Search for the cell housing the specified text and yield its (x, y) center coordinate. 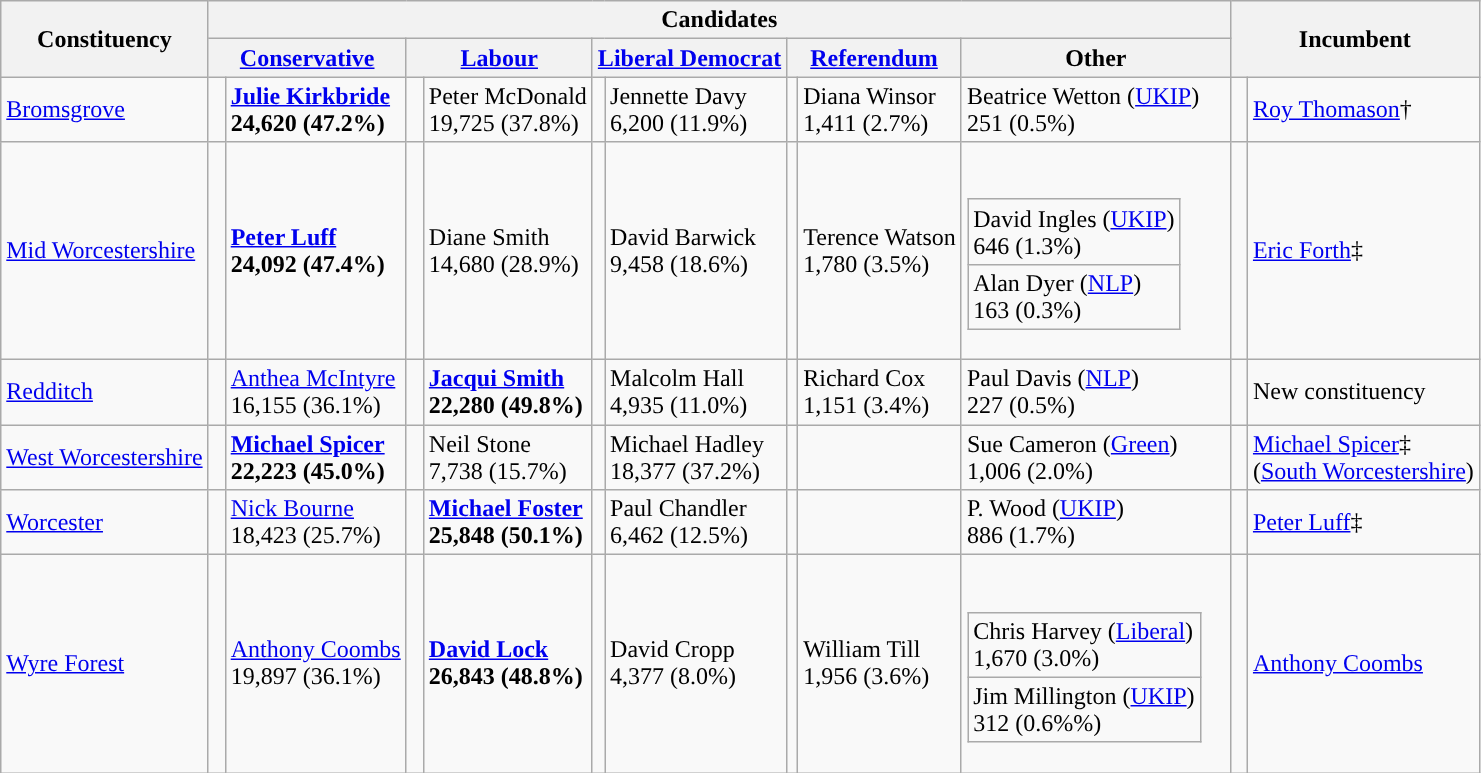
West Worcestershire (104, 458)
William Till1,956 (3.6%) (880, 664)
Sue Cameron (Green)1,006 (2.0%) (1096, 458)
Labour (499, 58)
Redditch (104, 392)
Jennette Davy6,200 (11.9%) (696, 110)
Chris Harvey (Liberal)1,670 (3.0%) (1084, 644)
Anthony Coombs19,897 (36.1%) (316, 664)
David Barwick9,458 (18.6%) (696, 251)
Candidates (719, 20)
Referendum (874, 58)
Julie Kirkbride24,620 (47.2%) (316, 110)
Chris Harvey (Liberal)1,670 (3.0%) Jim Millington (UKIP)312 (0.6%%) (1096, 664)
Eric Forth‡ (1363, 251)
Other (1096, 58)
Paul Chandler6,462 (12.5%) (696, 522)
Richard Cox1,151 (3.4%) (880, 392)
David Ingles (UKIP)646 (1.3%) Alan Dyer (NLP)163 (0.3%) (1096, 251)
Terence Watson1,780 (3.5%) (880, 251)
Michael Spicer‡(South Worcestershire) (1363, 458)
Worcester (104, 522)
David Lock26,843 (48.8%) (508, 664)
Neil Stone7,738 (15.7%) (508, 458)
Peter Luff24,092 (47.4%) (316, 251)
Michael Hadley18,377 (37.2%) (696, 458)
Peter Luff‡ (1363, 522)
David Cropp4,377 (8.0%) (696, 664)
Jacqui Smith22,280 (49.8%) (508, 392)
Diana Winsor1,411 (2.7%) (880, 110)
Constituency (104, 39)
David Ingles (UKIP)646 (1.3%) (1074, 232)
Roy Thomason† (1363, 110)
P. Wood (UKIP)886 (1.7%) (1096, 522)
Wyre Forest (104, 664)
Anthea McIntyre16,155 (36.1%) (316, 392)
Michael Spicer22,223 (45.0%) (316, 458)
Bromsgrove (104, 110)
Jim Millington (UKIP)312 (0.6%%) (1084, 710)
New constituency (1363, 392)
Incumbent (1354, 39)
Mid Worcestershire (104, 251)
Liberal Democrat (689, 58)
Beatrice Wetton (UKIP)251 (0.5%) (1096, 110)
Anthony Coombs (1363, 664)
Malcolm Hall4,935 (11.0%) (696, 392)
Alan Dyer (NLP)163 (0.3%) (1074, 296)
Diane Smith14,680 (28.9%) (508, 251)
Nick Bourne18,423 (25.7%) (316, 522)
Michael Foster25,848 (50.1%) (508, 522)
Conservative (307, 58)
Paul Davis (NLP)227 (0.5%) (1096, 392)
Peter McDonald19,725 (37.8%) (508, 110)
